Detect which cell encompasses the target text, then output its [x, y] center coordinate. 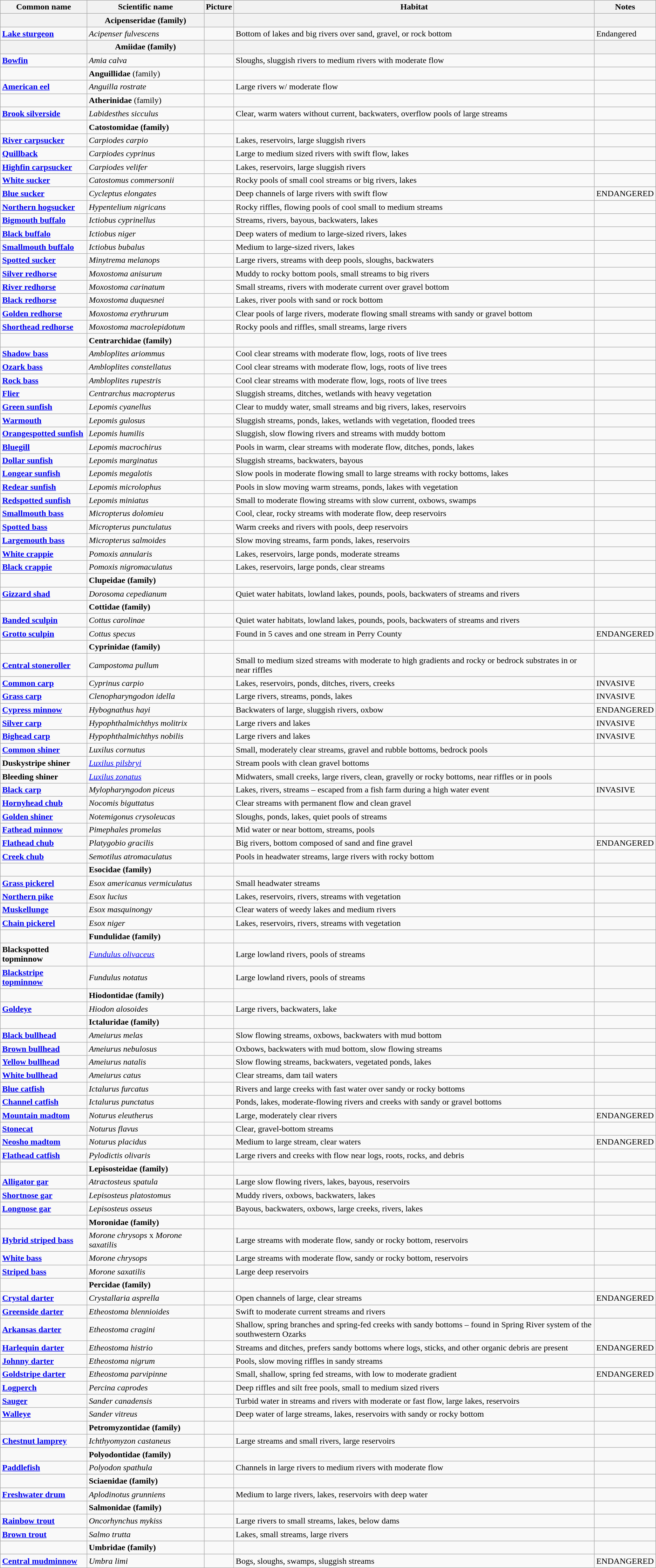
Neosho madtom [43, 1142]
Clear, warm waters without current, backwaters, overflow pools of large streams [414, 114]
Stream pools with clean gravel bottoms [414, 763]
Flathead catfish [43, 1155]
Muddy rivers, oxbows, backwaters, lakes [414, 1195]
Lakes, reservoirs, large ponds, moderate streams [414, 553]
Slow flowing streams, backwaters, vegetated ponds, lakes [414, 1062]
Lakes, rivers, streams – escaped from a fish farm during a high water event [414, 790]
Bowfin [43, 60]
Common name [43, 7]
Muskellunge [43, 910]
Logperch [43, 1388]
Lepomis macrochirus [145, 447]
Ambloplites ariommus [145, 353]
Large rivers and creeks with flow near logs, roots, rocks, and debris [414, 1155]
Micropterus dolomieu [145, 514]
Ictalurus furcatus [145, 1089]
Spotted bass [43, 527]
Clear, gravel-bottom streams [414, 1129]
Medium to large-sized rivers, lakes [414, 247]
American eel [43, 87]
Turbid water in streams and rivers with moderate or fast flow, large lakes, reservoirs [414, 1401]
Clear streams with permanent flow and clean gravel [414, 803]
Etheostoma parvipinne [145, 1374]
Nocomis biguttatus [145, 803]
Rocky pools of small cool streams or big rivers, lakes [414, 180]
Flier [43, 394]
Rock bass [43, 380]
River redhorse [43, 287]
Bleeding shiner [43, 776]
Hypophthalmichthys nobilis [145, 736]
Large deep reservoirs [414, 1271]
Banded sculpin [43, 620]
Black crappie [43, 567]
Mountain madtom [43, 1115]
Grotto sculpin [43, 634]
Cycleptus elongates [145, 194]
Hybognathus hayi [145, 710]
Flathead chub [43, 843]
Ponds, lakes, moderate-flowing rivers and creeks with sandy or gravel bottoms [414, 1102]
Brook silverside [43, 114]
Anguilla rostrate [145, 87]
Pools in headwater streams, large rivers with rocky bottom [414, 857]
Ozark bass [43, 367]
Channel catfish [43, 1102]
Streams and ditches, prefers sandy bottoms where logs, sticks, and other organic debris are present [414, 1348]
Atractosteus spatula [145, 1182]
Pylodictis olivaris [145, 1155]
Lakes, reservoirs, ponds, ditches, rivers, creeks [414, 683]
Rainbow trout [43, 1521]
Redspotted sunfish [43, 500]
Small streams, rivers with moderate current over gravel bottom [414, 287]
Atherinidae (family) [145, 100]
Moxostoma anisurum [145, 274]
Sluggish streams, ditches, wetlands with heavy vegetation [414, 394]
Semotilus atromaculatus [145, 857]
Micropterus salmoides [145, 540]
Goldstripe darter [43, 1374]
Lakes, reservoirs, large ponds, clear streams [414, 567]
Blackstripe topminnow [43, 977]
Moxostoma duquesnei [145, 300]
Lepomis microlophus [145, 487]
Small, moderately clear streams, gravel and rubble bottoms, bedrock pools [414, 750]
Noturus flavus [145, 1129]
Cottus carolinae [145, 620]
Clear streams, dam tail waters [414, 1075]
Campostoma pullum [145, 665]
Dollar sunfish [43, 460]
Medium to large stream, clear waters [414, 1142]
Ictaluridae (family) [145, 1022]
Blue sucker [43, 194]
Longnose gar [43, 1209]
Slow flowing streams, oxbows, backwaters with mud bottom [414, 1035]
Spotted sucker [43, 260]
Ameiurus nebulosus [145, 1048]
Shortnose gar [43, 1195]
Polyodontidae (family) [145, 1454]
Black redhorse [43, 300]
Fathead minnow [43, 830]
Chestnut lamprey [43, 1441]
Johnny darter [43, 1361]
Black buffalo [43, 234]
Pomoxis nigromaculatus [145, 567]
Morone saxatilis [145, 1271]
Common shiner [43, 750]
Midwaters, small creeks, large rivers, clean, gravelly or rocky bottoms, near riffles or in pools [414, 776]
Striped bass [43, 1271]
Esocidae (family) [145, 870]
Endangered [625, 34]
Bayous, backwaters, oxbows, large creeks, rivers, lakes [414, 1209]
Redear sunfish [43, 487]
Highfin carpsucker [43, 167]
Large to medium sized rivers with swift flow, lakes [414, 153]
Large rivers, streams, ponds, lakes [414, 696]
Moxostoma macrolepidotum [145, 327]
Lepomis humilis [145, 434]
Sander vitreus [145, 1414]
Warm creeks and rivers with pools, deep reservoirs [414, 527]
Gizzard shad [43, 594]
Ictiobus bubalus [145, 247]
Platygobio gracilis [145, 843]
Clenopharyngodon idella [145, 696]
Paddlefish [43, 1467]
Sander canadensis [145, 1401]
Luxilus pilsbryi [145, 763]
Sluggish, slow flowing rivers and streams with muddy bottom [414, 434]
Scientific name [145, 7]
Notemigonus crysoleucas [145, 817]
Etheostoma cragini [145, 1330]
Catostomidae (family) [145, 127]
Ichthyomyzon castaneus [145, 1441]
Orangespotted sunfish [43, 434]
Etheostoma nigrum [145, 1361]
White bass [43, 1258]
Bighead carp [43, 736]
Noturus placidus [145, 1142]
Small to medium sized streams with moderate to high gradients and rocky or bedrock substrates in or near riffles [414, 665]
Hiodon alosoides [145, 1009]
Ambloplites rupestris [145, 380]
Polyodon spathula [145, 1467]
Walleye [43, 1414]
Swift to moderate current streams and rivers [414, 1312]
Small headwater streams [414, 883]
Umbridae (family) [145, 1548]
Green sunfish [43, 407]
Minytrema melanops [145, 260]
Rocky riffles, flowing pools of cool small to medium streams [414, 207]
Silver redhorse [43, 274]
Black bullhead [43, 1035]
Largemouth bass [43, 540]
Bluegill [43, 447]
Lepomis cyanellus [145, 407]
Blue catfish [43, 1089]
Pools, slow moving riffles in sandy streams [414, 1361]
Habitat [414, 7]
White sucker [43, 180]
Ictalurus punctatus [145, 1102]
Sloughs, sluggish rivers to medium rivers with moderate flow [414, 60]
Shadow bass [43, 353]
Rivers and large creeks with fast water over sandy or rocky bottoms [414, 1089]
Acipenser fulvescens [145, 34]
Lepisosteus platostomus [145, 1195]
Deep water of large streams, lakes, reservoirs with sandy or rocky bottom [414, 1414]
Black carp [43, 790]
Salmonidae (family) [145, 1508]
Lepomis marginatus [145, 460]
Hybrid striped bass [43, 1240]
Sciaenidae (family) [145, 1481]
Sluggish streams, ponds, lakes, wetlands with vegetation, flooded trees [414, 420]
Longear sunfish [43, 474]
Creek chub [43, 857]
Alligator gar [43, 1182]
Ictiobus cyprinellus [145, 220]
Deep waters of medium to large-sized rivers, lakes [414, 234]
Esox americanus vermiculatus [145, 883]
Freshwater drum [43, 1494]
Ameiurus catus [145, 1075]
Lepisosteus osseus [145, 1209]
Hypentelium nigricans [145, 207]
Bogs, sloughs, swamps, sluggish streams [414, 1561]
Rocky pools and riffles, small streams, large rivers [414, 327]
Mid water or near bottom, streams, pools [414, 830]
Sloughs, ponds, lakes, quiet pools of streams [414, 817]
Lepomis gulosus [145, 420]
Moxostoma carinatum [145, 287]
Found in 5 caves and one stream in Perry County [414, 634]
Picture [219, 7]
Catostomus commersonii [145, 180]
Big rivers, bottom composed of sand and fine gravel [414, 843]
Ameiurus melas [145, 1035]
Cottidae (family) [145, 607]
Sauger [43, 1401]
Smallmouth bass [43, 514]
Esox lucius [145, 896]
Ambloplites constellatus [145, 367]
Crystal darter [43, 1298]
Umbra limi [145, 1561]
Northern pike [43, 896]
Bottom of lakes and big rivers over sand, gravel, or rock bottom [414, 34]
Percina caprodes [145, 1388]
Channels in large rivers to medium rivers with moderate flow [414, 1467]
Goldeye [43, 1009]
White bullhead [43, 1075]
Smallmouth buffalo [43, 247]
Pomoxis annularis [145, 553]
Harlequin darter [43, 1348]
Large, moderately clear rivers [414, 1115]
White crappie [43, 553]
Muddy to rocky bottom pools, small streams to big rivers [414, 274]
Quillback [43, 153]
Grass pickerel [43, 883]
Silver carp [43, 723]
Common carp [43, 683]
Pools in slow moving warm streams, ponds, lakes with vegetation [414, 487]
Warmouth [43, 420]
Lakes, river pools with sand or rock bottom [414, 300]
Lepisosteidae (family) [145, 1169]
Fundulus notatus [145, 977]
Centrarchus macropterus [145, 394]
Oncorhynchus mykiss [145, 1521]
Stonecat [43, 1129]
Salmo trutta [145, 1534]
Large rivers, streams with deep pools, sloughs, backwaters [414, 260]
Mylopharyngodon piceus [145, 790]
Brown bullhead [43, 1048]
Etheostoma blennioides [145, 1312]
Northern hogsucker [43, 207]
Grass carp [43, 696]
Esox masquinongy [145, 910]
Deep riffles and silt free pools, small to medium sized rivers [414, 1388]
Small, shallow, spring fed streams, with low to moderate gradient [414, 1374]
Small to moderate flowing streams with slow current, oxbows, swamps [414, 500]
Sluggish streams, backwaters, bayous [414, 460]
Acipenseridae (family) [145, 20]
Morone chrysops [145, 1258]
Esox niger [145, 923]
Percidae (family) [145, 1285]
Backwaters of large, sluggish rivers, oxbow [414, 710]
Ameiurus natalis [145, 1062]
Luxilus cornutus [145, 750]
Lepomis miniatus [145, 500]
Notes [625, 7]
Lepomis megalotis [145, 474]
Large slow flowing rivers, lakes, bayous, reservoirs [414, 1182]
Fundulidae (family) [145, 936]
Ictiobus niger [145, 234]
Moronidae (family) [145, 1222]
Hornyhead chub [43, 803]
Crystallaria asprella [145, 1298]
Brown trout [43, 1534]
Medium to large rivers, lakes, reservoirs with deep water [414, 1494]
Oxbows, backwaters with mud bottom, slow flowing streams [414, 1048]
Shallow, spring branches and spring-fed creeks with sandy bottoms – found in Spring River system of the southwestern Ozarks [414, 1330]
Large rivers to small streams, lakes, below dams [414, 1521]
Noturus eleutherus [145, 1115]
Dorosoma cepedianum [145, 594]
Large rivers w/ moderate flow [414, 87]
Carpiodes carpio [145, 140]
Petromyzontidae (family) [145, 1428]
Cyprinus carpio [145, 683]
Pimephales promelas [145, 830]
Blackspotted topminnow [43, 954]
River carpsucker [43, 140]
Large rivers, backwaters, lake [414, 1009]
Golden redhorse [43, 314]
Greenside darter [43, 1312]
Clear pools of large rivers, moderate flowing small streams with sandy or gravel bottom [414, 314]
Streams, rivers, bayous, backwaters, lakes [414, 220]
Central mudminnow [43, 1561]
Chain pickerel [43, 923]
Open channels of large, clear streams [414, 1298]
Lake sturgeon [43, 34]
Lakes, small streams, large rivers [414, 1534]
Cool, clear, rocky streams with moderate flow, deep reservoirs [414, 514]
Clupeidae (family) [145, 580]
Cottus specus [145, 634]
Morone chrysops x Morone saxatilis [145, 1240]
Luxilus zonatus [145, 776]
Clear to muddy water, small streams and big rivers, lakes, reservoirs [414, 407]
Amiidae (family) [145, 47]
Deep channels of large rivers with swift flow [414, 194]
Slow pools in moderate flowing small to large streams with rocky bottoms, lakes [414, 474]
Amia calva [145, 60]
Cypress minnow [43, 710]
Carpiodes velifer [145, 167]
Central stoneroller [43, 665]
Shorthead redhorse [43, 327]
Arkansas darter [43, 1330]
Etheostoma histrio [145, 1348]
Clear waters of weedy lakes and medium rivers [414, 910]
Hiodontidae (family) [145, 995]
Fundulus olivaceus [145, 954]
Hypophthalmichthys molitrix [145, 723]
Slow moving streams, farm ponds, lakes, reservoirs [414, 540]
Duskystripe shiner [43, 763]
Bigmouth buffalo [43, 220]
Anguillidae (family) [145, 74]
Large streams and small rivers, large reservoirs [414, 1441]
Cyprinidae (family) [145, 647]
Yellow bullhead [43, 1062]
Micropterus punctulatus [145, 527]
Labidesthes sicculus [145, 114]
Carpiodes cyprinus [145, 153]
Centrarchidae (family) [145, 340]
Pools in warm, clear streams with moderate flow, ditches, ponds, lakes [414, 447]
Aplodinotus grunniens [145, 1494]
Golden shiner [43, 817]
Moxostoma erythrurum [145, 314]
